Pinpoint the cell where the given text exists, returning its [x, y] midpoint coordinate. 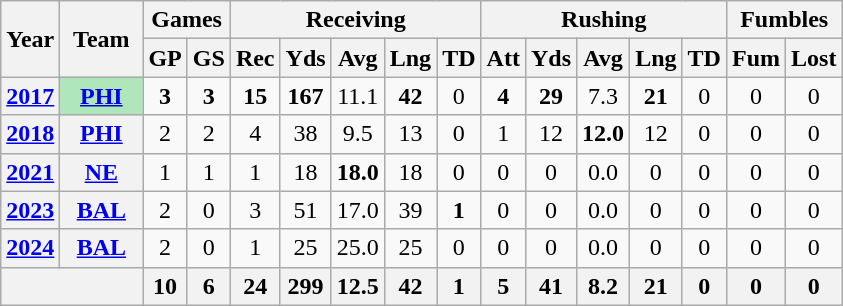
15 [255, 96]
Team [102, 39]
Fum [756, 58]
Rec [255, 58]
299 [306, 286]
24 [255, 286]
5 [503, 286]
Receiving [356, 20]
25.0 [358, 248]
8.2 [604, 286]
167 [306, 96]
2018 [30, 134]
Fumbles [784, 20]
Rushing [604, 20]
Year [30, 39]
17.0 [358, 210]
GP [165, 58]
41 [550, 286]
12.0 [604, 134]
18.0 [358, 172]
Games [186, 20]
2023 [30, 210]
Lost [814, 58]
39 [410, 210]
38 [306, 134]
Att [503, 58]
2024 [30, 248]
7.3 [604, 96]
6 [208, 286]
2021 [30, 172]
NE [102, 172]
12.5 [358, 286]
13 [410, 134]
10 [165, 286]
11.1 [358, 96]
9.5 [358, 134]
2017 [30, 96]
51 [306, 210]
29 [550, 96]
GS [208, 58]
